For the text-containing cell, return its midpoint in (x, y) coordinate format. 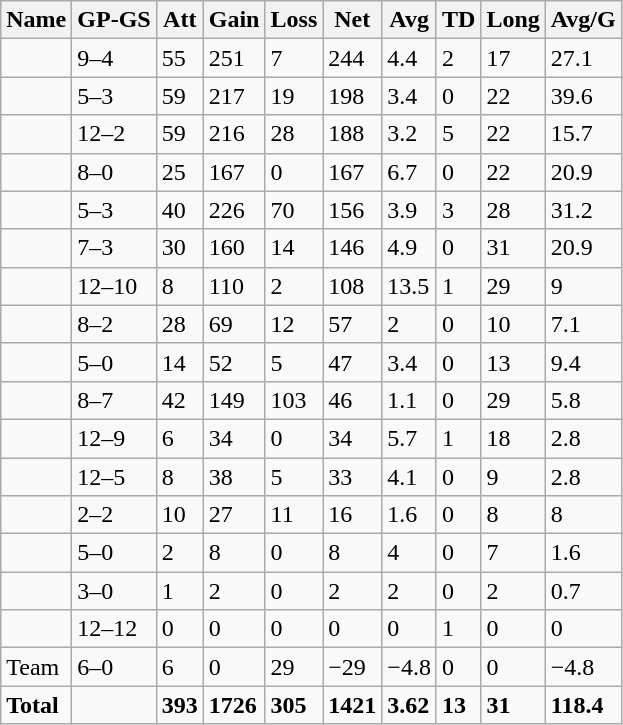
8–0 (114, 172)
Loss (294, 20)
12–2 (114, 134)
305 (294, 705)
4.4 (410, 58)
7.1 (583, 324)
Team (36, 667)
12–12 (114, 629)
18 (513, 438)
8–7 (114, 400)
Long (513, 20)
244 (352, 58)
3–0 (114, 591)
156 (352, 210)
27 (234, 515)
17 (513, 58)
70 (294, 210)
TD (458, 20)
7–3 (114, 248)
5.8 (583, 400)
108 (352, 286)
39.6 (583, 96)
16 (352, 515)
12–10 (114, 286)
3 (458, 210)
52 (234, 362)
198 (352, 96)
57 (352, 324)
4.1 (410, 477)
3.9 (410, 210)
6–0 (114, 667)
Net (352, 20)
188 (352, 134)
Gain (234, 20)
103 (294, 400)
38 (234, 477)
5.7 (410, 438)
31.2 (583, 210)
19 (294, 96)
4.9 (410, 248)
Name (36, 20)
8–2 (114, 324)
1726 (234, 705)
12 (294, 324)
33 (352, 477)
6.7 (410, 172)
15.7 (583, 134)
393 (180, 705)
226 (234, 210)
27.1 (583, 58)
3.2 (410, 134)
160 (234, 248)
46 (352, 400)
110 (234, 286)
1421 (352, 705)
−29 (352, 667)
0.7 (583, 591)
Att (180, 20)
9–4 (114, 58)
12–5 (114, 477)
47 (352, 362)
40 (180, 210)
Avg (410, 20)
2–2 (114, 515)
30 (180, 248)
216 (234, 134)
146 (352, 248)
Total (36, 705)
3.62 (410, 705)
11 (294, 515)
149 (234, 400)
1.1 (410, 400)
69 (234, 324)
Avg/G (583, 20)
9.4 (583, 362)
42 (180, 400)
12–9 (114, 438)
118.4 (583, 705)
251 (234, 58)
25 (180, 172)
13.5 (410, 286)
4 (410, 553)
GP-GS (114, 20)
217 (234, 96)
55 (180, 58)
